Return [X, Y] of the center of cell containing provided text 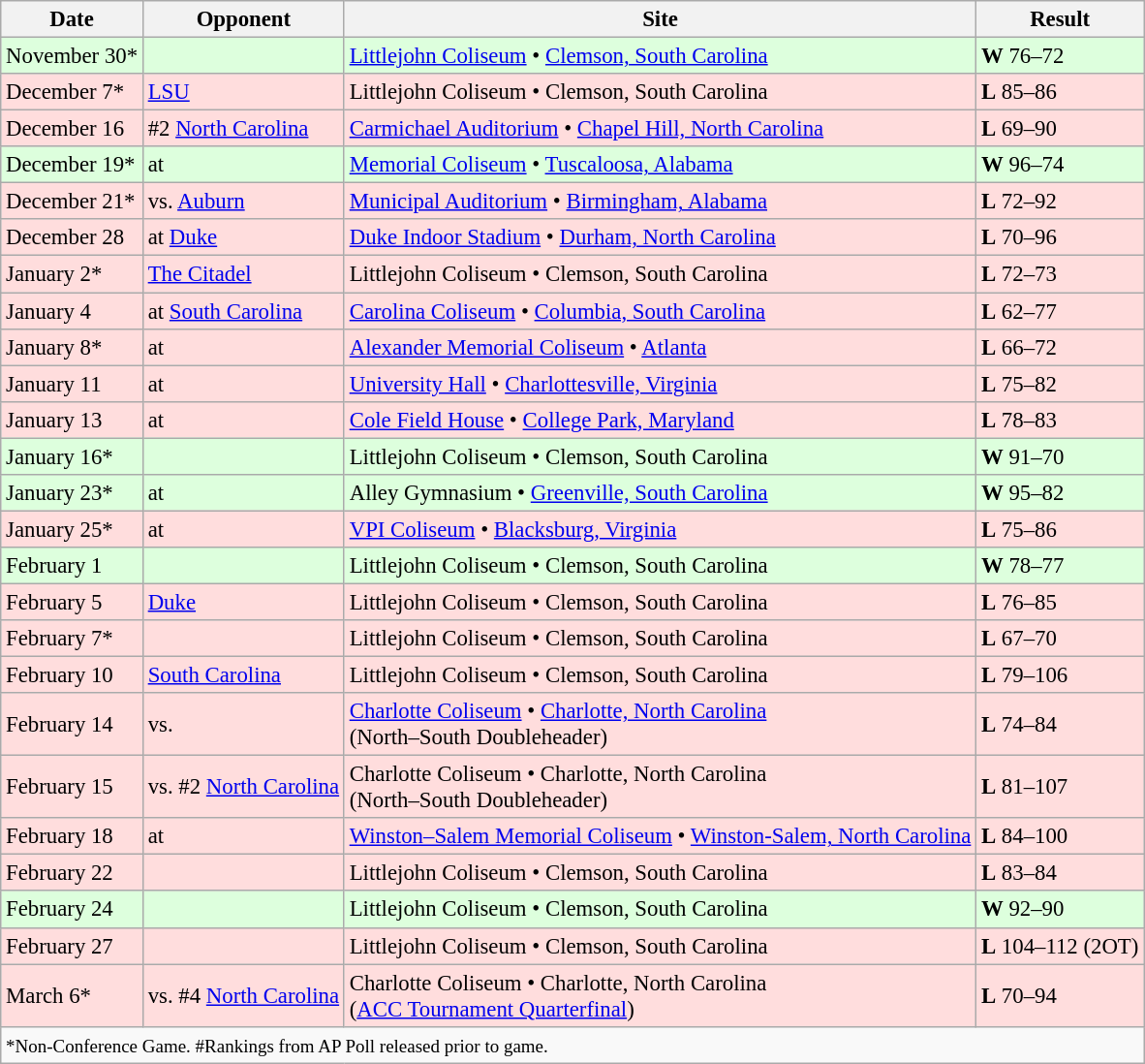
February 10 [72, 675]
L 69–90 [1060, 129]
February 22 [72, 873]
vs. #4 North Carolina [243, 996]
LSU [243, 92]
Carolina Coliseum • Columbia, South Carolina [660, 311]
South Carolina [243, 675]
Duke [243, 602]
December 28 [72, 237]
February 14 [72, 725]
L 84–100 [1060, 836]
L 70–94 [1060, 996]
February 18 [72, 836]
VPI Coliseum • Blacksburg, Virginia [660, 529]
W 96–74 [1060, 165]
Charlotte Coliseum • Charlotte, North Carolina(ACC Tournament Quarterfinal) [660, 996]
Cole Field House • College Park, Maryland [660, 420]
February 7* [72, 639]
December 7* [72, 92]
L 62–77 [1060, 311]
Memorial Coliseum • Tuscaloosa, Alabama [660, 165]
W 95–82 [1060, 493]
L 72–73 [1060, 274]
vs. [243, 725]
December 16 [72, 129]
January 4 [72, 311]
L 83–84 [1060, 873]
Municipal Auditorium • Birmingham, Alabama [660, 202]
L 72–92 [1060, 202]
W 91–70 [1060, 456]
vs. #2 North Carolina [243, 787]
February 24 [72, 910]
L 85–86 [1060, 92]
L 67–70 [1060, 639]
W 76–72 [1060, 56]
L 76–85 [1060, 602]
L 70–96 [1060, 237]
at South Carolina [243, 311]
#2 North Carolina [243, 129]
W 78–77 [1060, 566]
February 27 [72, 946]
L 75–82 [1060, 384]
January 13 [72, 420]
March 6* [72, 996]
Alley Gymnasium • Greenville, South Carolina [660, 493]
The Citadel [243, 274]
Winston–Salem Memorial Coliseum • Winston-Salem, North Carolina [660, 836]
Date [72, 19]
Alexander Memorial Coliseum • Atlanta [660, 347]
February 5 [72, 602]
January 16* [72, 456]
Opponent [243, 19]
L 79–106 [1060, 675]
January 2* [72, 274]
L 81–107 [1060, 787]
Carmichael Auditorium • Chapel Hill, North Carolina [660, 129]
January 8* [72, 347]
at Duke [243, 237]
December 19* [72, 165]
L 78–83 [1060, 420]
November 30* [72, 56]
L 104–112 (2OT) [1060, 946]
January 23* [72, 493]
Site [660, 19]
vs. Auburn [243, 202]
L 66–72 [1060, 347]
W 92–90 [1060, 910]
February 1 [72, 566]
January 25* [72, 529]
*Non-Conference Game. #Rankings from AP Poll released prior to game. [572, 1045]
L 74–84 [1060, 725]
December 21* [72, 202]
January 11 [72, 384]
University Hall • Charlottesville, Virginia [660, 384]
February 15 [72, 787]
L 75–86 [1060, 529]
Duke Indoor Stadium • Durham, North Carolina [660, 237]
Result [1060, 19]
